Capture the cell that displays the provided text and extract its [X, Y] central coordinate. 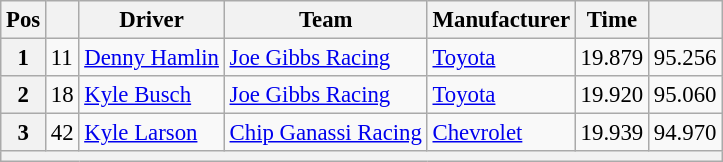
11 [62, 58]
Chevrolet [501, 133]
95.256 [686, 58]
2 [24, 95]
18 [62, 95]
Time [612, 20]
Manufacturer [501, 20]
Team [326, 20]
Denny Hamlin [152, 58]
1 [24, 58]
42 [62, 133]
Driver [152, 20]
19.879 [612, 58]
19.920 [612, 95]
95.060 [686, 95]
Kyle Larson [152, 133]
3 [24, 133]
19.939 [612, 133]
Chip Ganassi Racing [326, 133]
Pos [24, 20]
94.970 [686, 133]
Kyle Busch [152, 95]
